Search for the cell housing the specified text and yield its (X, Y) center coordinate. 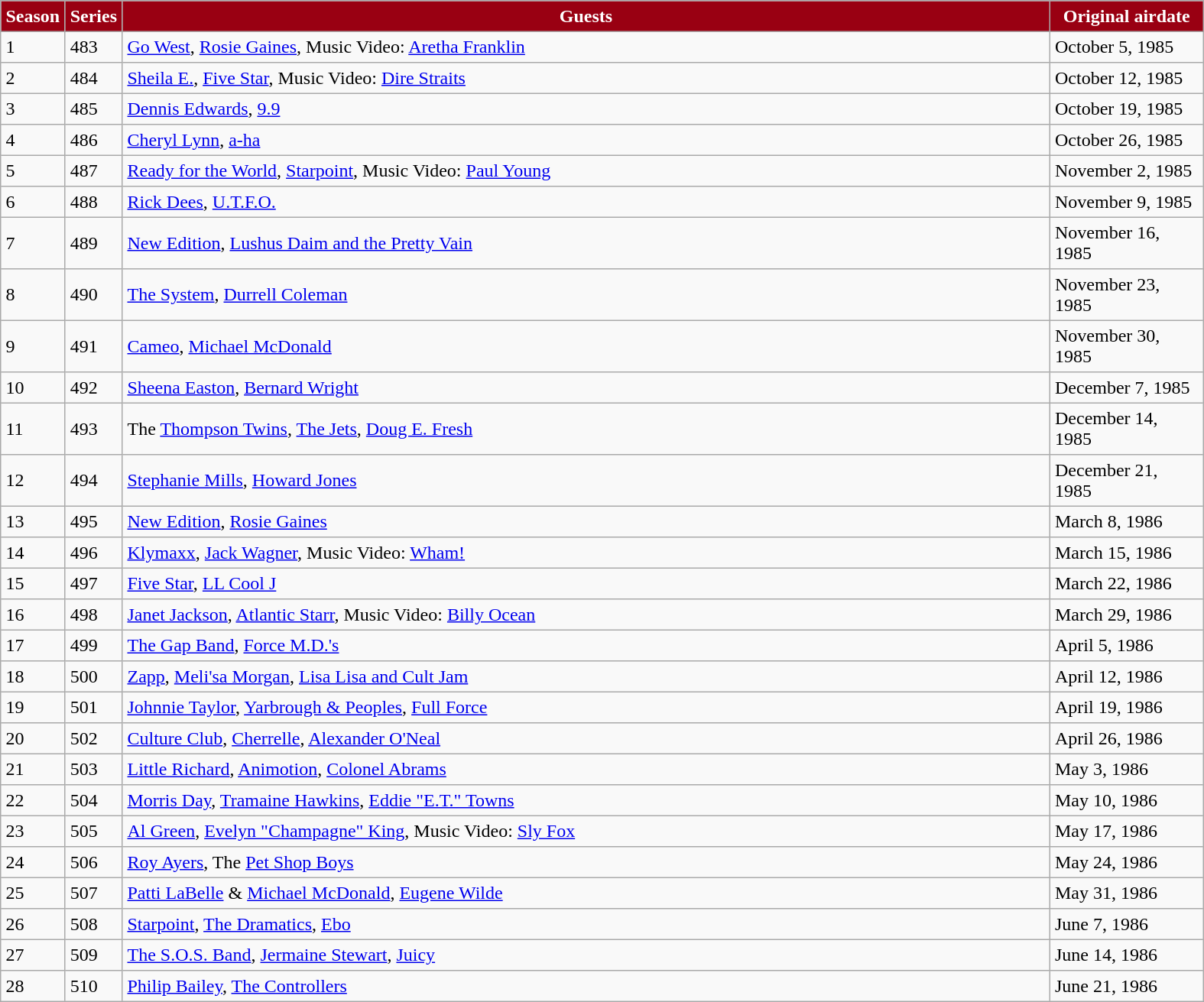
493 (93, 429)
508 (93, 924)
486 (93, 140)
501 (93, 707)
Ready for the World, Starpoint, Music Video: Paul Young (586, 170)
502 (93, 738)
11 (33, 429)
494 (93, 481)
October 12, 1985 (1127, 78)
28 (33, 986)
June 7, 1986 (1127, 924)
Rick Dees, U.T.F.O. (586, 202)
485 (93, 109)
June 21, 1986 (1127, 986)
23 (33, 831)
The Thompson Twins, The Jets, Doug E. Fresh (586, 429)
488 (93, 202)
April 19, 1986 (1127, 707)
499 (93, 645)
510 (93, 986)
April 12, 1986 (1127, 676)
Philip Bailey, The Controllers (586, 986)
25 (33, 893)
November 2, 1985 (1127, 170)
19 (33, 707)
4 (33, 140)
497 (93, 583)
Cheryl Lynn, a-ha (586, 140)
505 (93, 831)
Roy Ayers, The Pet Shop Boys (586, 862)
22 (33, 800)
The S.O.S. Band, Jermaine Stewart, Juicy (586, 955)
March 22, 1986 (1127, 583)
487 (93, 170)
5 (33, 170)
503 (93, 769)
17 (33, 645)
20 (33, 738)
Sheila E., Five Star, Music Video: Dire Straits (586, 78)
Sheena Easton, Bernard Wright (586, 388)
Zapp, Meli'sa Morgan, Lisa Lisa and Cult Jam (586, 676)
15 (33, 583)
504 (93, 800)
10 (33, 388)
Patti LaBelle & Michael McDonald, Eugene Wilde (586, 893)
May 3, 1986 (1127, 769)
May 24, 1986 (1127, 862)
16 (33, 614)
13 (33, 521)
Cameo, Michael McDonald (586, 346)
500 (93, 676)
The System, Durrell Coleman (586, 295)
Dennis Edwards, 9.9 (586, 109)
8 (33, 295)
May 10, 1986 (1127, 800)
November 23, 1985 (1127, 295)
The Gap Band, Force M.D.'s (586, 645)
2 (33, 78)
Five Star, LL Cool J (586, 583)
Janet Jackson, Atlantic Starr, Music Video: Billy Ocean (586, 614)
26 (33, 924)
7 (33, 243)
New Edition, Lushus Daim and the Pretty Vain (586, 243)
November 9, 1985 (1127, 202)
October 19, 1985 (1127, 109)
December 7, 1985 (1127, 388)
Johnnie Taylor, Yarbrough & Peoples, Full Force (586, 707)
6 (33, 202)
May 17, 1986 (1127, 831)
Klymaxx, Jack Wagner, Music Video: Wham! (586, 553)
May 31, 1986 (1127, 893)
Al Green, Evelyn "Champagne" King, Music Video: Sly Fox (586, 831)
Guests (586, 16)
492 (93, 388)
509 (93, 955)
12 (33, 481)
Little Richard, Animotion, Colonel Abrams (586, 769)
1 (33, 47)
24 (33, 862)
495 (93, 521)
Stephanie Mills, Howard Jones (586, 481)
498 (93, 614)
Culture Club, Cherrelle, Alexander O'Neal (586, 738)
March 8, 1986 (1127, 521)
18 (33, 676)
14 (33, 553)
April 5, 1986 (1127, 645)
3 (33, 109)
November 16, 1985 (1127, 243)
484 (93, 78)
506 (93, 862)
December 21, 1985 (1127, 481)
October 5, 1985 (1127, 47)
October 26, 1985 (1127, 140)
507 (93, 893)
490 (93, 295)
21 (33, 769)
489 (93, 243)
Morris Day, Tramaine Hawkins, Eddie "E.T." Towns (586, 800)
27 (33, 955)
9 (33, 346)
491 (93, 346)
April 26, 1986 (1127, 738)
December 14, 1985 (1127, 429)
November 30, 1985 (1127, 346)
Series (93, 16)
June 14, 1986 (1127, 955)
Season (33, 16)
Starpoint, The Dramatics, Ebo (586, 924)
March 29, 1986 (1127, 614)
496 (93, 553)
New Edition, Rosie Gaines (586, 521)
483 (93, 47)
Go West, Rosie Gaines, Music Video: Aretha Franklin (586, 47)
Original airdate (1127, 16)
March 15, 1986 (1127, 553)
